From the cell containing the given text, extract its center point as [X, Y] coordinate. 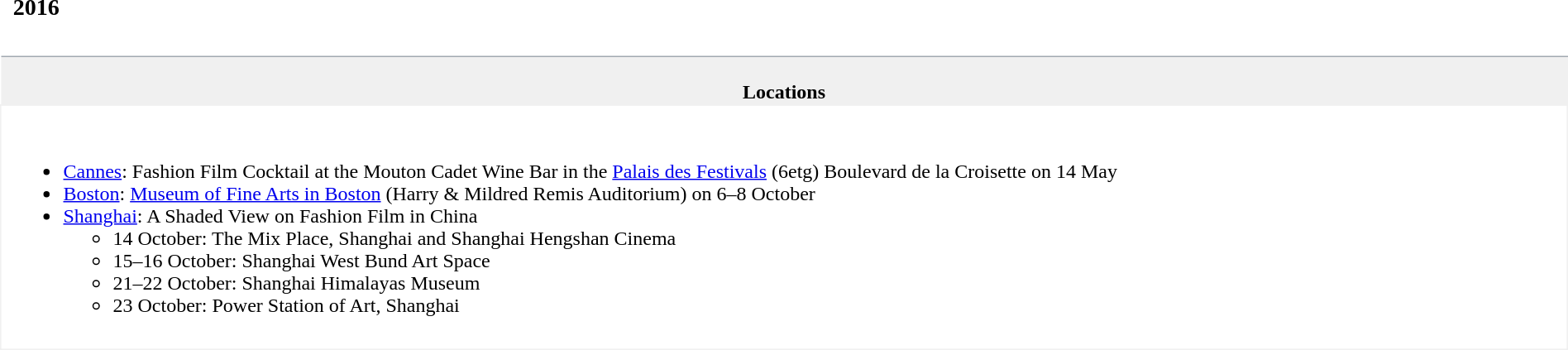
Locations [784, 81]
